Identify which cell holds the provided text, then report its [x, y] central coordinate. 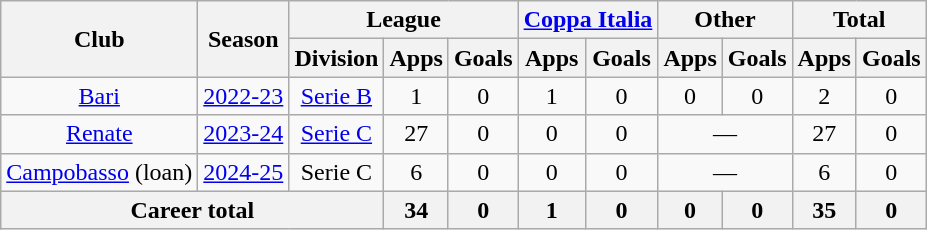
Coppa Italia [588, 20]
League [404, 20]
Career total [192, 210]
Serie B [336, 96]
2 [824, 96]
34 [416, 210]
35 [824, 210]
Renate [100, 134]
2023-24 [244, 134]
Division [336, 58]
Bari [100, 96]
Campobasso (loan) [100, 172]
Season [244, 39]
Club [100, 39]
2024-25 [244, 172]
Total [859, 20]
2022-23 [244, 96]
Other [725, 20]
